Extract the (x, y) coordinate from the center of the cell holding the provided text.  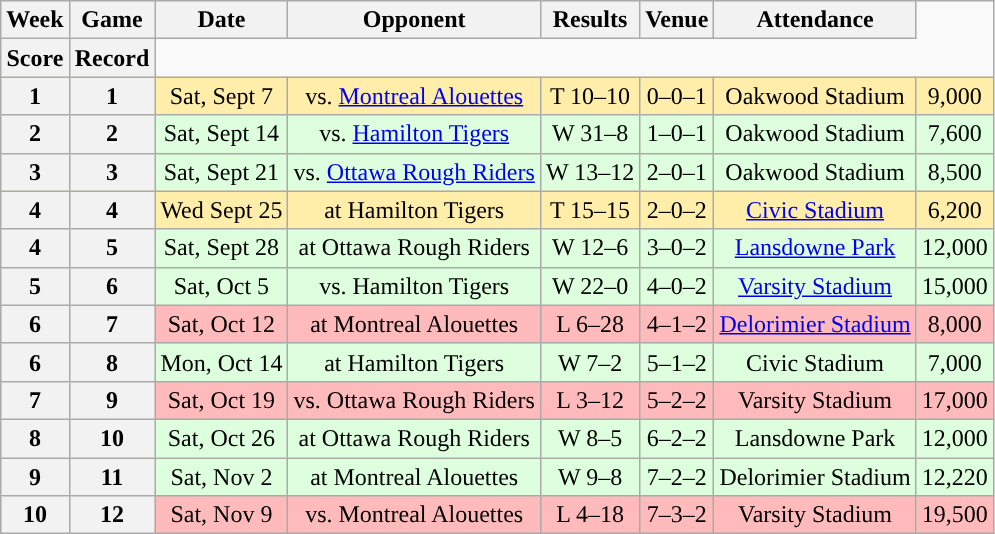
12 (112, 515)
W 22–0 (590, 286)
6–2–2 (677, 438)
6,200 (954, 210)
Score (35, 58)
L 6–28 (590, 324)
W 8–5 (590, 438)
8,500 (954, 172)
9,000 (954, 96)
W 9–8 (590, 477)
Wed Sept 25 (222, 210)
Game (112, 20)
W 13–12 (590, 172)
3–0–2 (677, 248)
1–0–1 (677, 134)
Sat, Oct 26 (222, 438)
L 4–18 (590, 515)
8,000 (954, 324)
15,000 (954, 286)
Sat, Sept 7 (222, 96)
W 12–6 (590, 248)
Mon, Oct 14 (222, 362)
12,220 (954, 477)
Sat, Oct 19 (222, 400)
T 15–15 (590, 210)
Attendance (815, 20)
7–3–2 (677, 515)
7,000 (954, 362)
11 (112, 477)
Sat, Sept 21 (222, 172)
Sat, Nov 2 (222, 477)
Sat, Nov 9 (222, 515)
19,500 (954, 515)
7–2–2 (677, 477)
Sat, Oct 5 (222, 286)
Date (222, 20)
Week (35, 20)
W 7–2 (590, 362)
Opponent (414, 20)
Venue (677, 20)
Sat, Oct 12 (222, 324)
Sat, Sept 28 (222, 248)
5–1–2 (677, 362)
Results (590, 20)
5–2–2 (677, 400)
2–0–2 (677, 210)
Sat, Sept 14 (222, 134)
4–0–2 (677, 286)
7,600 (954, 134)
W 31–8 (590, 134)
L 3–12 (590, 400)
T 10–10 (590, 96)
4–1–2 (677, 324)
0–0–1 (677, 96)
17,000 (954, 400)
Record (112, 58)
2–0–1 (677, 172)
